Extract the [X, Y] coordinate from the center of the cell holding the provided text.  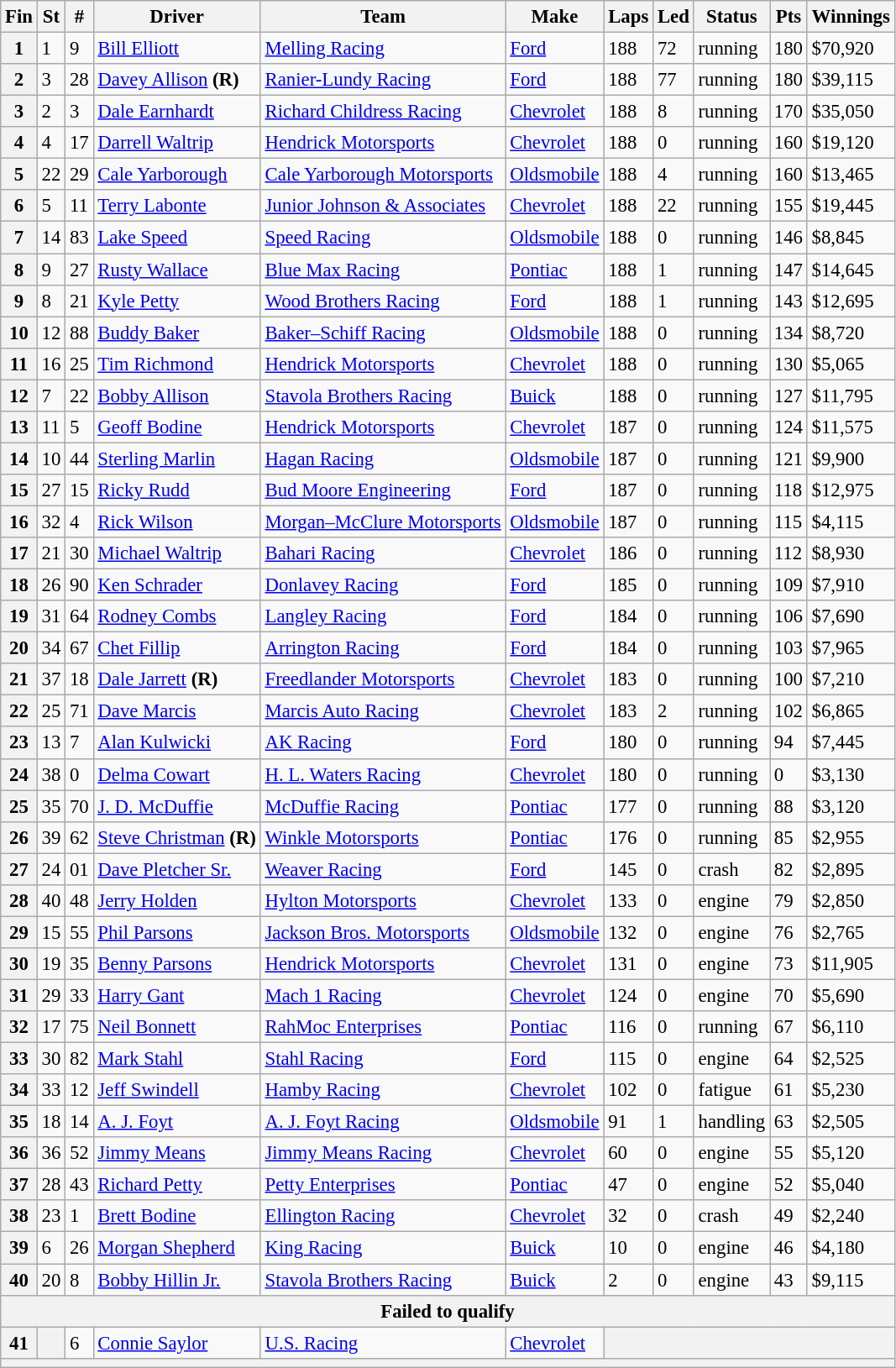
Steve Christman (R) [176, 837]
41 [19, 1343]
Morgan–McClure Motorsports [383, 522]
AK Racing [383, 743]
A. J. Foyt [176, 1122]
176 [628, 837]
$5,120 [851, 1153]
Bobby Hillin Jr. [176, 1280]
$6,865 [851, 711]
$5,690 [851, 995]
$3,120 [851, 806]
47 [628, 1185]
109 [789, 585]
Delma Cowart [176, 774]
Dale Earnhardt [176, 112]
106 [789, 616]
127 [789, 396]
Richard Petty [176, 1185]
Lake Speed [176, 238]
$19,445 [851, 206]
$5,065 [851, 364]
$2,895 [851, 869]
121 [789, 459]
$8,845 [851, 238]
155 [789, 206]
46 [789, 1248]
75 [79, 1027]
Weaver Racing [383, 869]
Cale Yarborough Motorsports [383, 175]
Cale Yarborough [176, 175]
$5,040 [851, 1185]
146 [789, 238]
Speed Racing [383, 238]
63 [789, 1122]
$11,795 [851, 396]
Blue Max Racing [383, 270]
112 [789, 553]
Benny Parsons [176, 964]
$4,115 [851, 522]
H. L. Waters Racing [383, 774]
Jeff Swindell [176, 1090]
Winnings [851, 17]
Mark Stahl [176, 1059]
44 [79, 459]
$2,240 [851, 1217]
Hylton Motorsports [383, 901]
Buddy Baker [176, 333]
132 [628, 932]
$9,115 [851, 1280]
$11,575 [851, 427]
Dave Marcis [176, 711]
$7,690 [851, 616]
St [50, 17]
186 [628, 553]
Jimmy Means Racing [383, 1153]
$14,645 [851, 270]
J. D. McDuffie [176, 806]
170 [789, 112]
185 [628, 585]
Tim Richmond [176, 364]
$7,910 [851, 585]
Phil Parsons [176, 932]
$12,695 [851, 301]
85 [789, 837]
01 [79, 869]
Dave Pletcher Sr. [176, 869]
Make [554, 17]
$19,120 [851, 143]
McDuffie Racing [383, 806]
Driver [176, 17]
Jackson Bros. Motorsports [383, 932]
Dale Jarrett (R) [176, 679]
$6,110 [851, 1027]
fatigue [731, 1090]
$9,900 [851, 459]
$7,965 [851, 648]
77 [673, 80]
131 [628, 964]
79 [789, 901]
Kyle Petty [176, 301]
Donlavey Racing [383, 585]
91 [628, 1122]
Ken Schrader [176, 585]
73 [789, 964]
Stahl Racing [383, 1059]
94 [789, 743]
177 [628, 806]
Hagan Racing [383, 459]
Marcis Auto Racing [383, 711]
Bill Elliott [176, 49]
Rick Wilson [176, 522]
Brett Bodine [176, 1217]
Junior Johnson & Associates [383, 206]
Bud Moore Engineering [383, 490]
Led [673, 17]
Alan Kulwicki [176, 743]
$3,130 [851, 774]
62 [79, 837]
116 [628, 1027]
Michael Waltrip [176, 553]
$11,905 [851, 964]
Davey Allison (R) [176, 80]
$5,230 [851, 1090]
RahMoc Enterprises [383, 1027]
Chet Fillip [176, 648]
Fin [19, 17]
$7,445 [851, 743]
handling [731, 1122]
$70,920 [851, 49]
118 [789, 490]
Freedlander Motorsports [383, 679]
Pts [789, 17]
$2,850 [851, 901]
Jimmy Means [176, 1153]
Ellington Racing [383, 1217]
Sterling Marlin [176, 459]
$7,210 [851, 679]
Geoff Bodine [176, 427]
145 [628, 869]
Connie Saylor [176, 1343]
Terry Labonte [176, 206]
Rodney Combs [176, 616]
133 [628, 901]
Failed to qualify [448, 1311]
$13,465 [851, 175]
147 [789, 270]
72 [673, 49]
$35,050 [851, 112]
60 [628, 1153]
103 [789, 648]
Harry Gant [176, 995]
$8,720 [851, 333]
$2,525 [851, 1059]
Darrell Waltrip [176, 143]
# [79, 17]
49 [789, 1217]
$4,180 [851, 1248]
100 [789, 679]
Bobby Allison [176, 396]
83 [79, 238]
A. J. Foyt Racing [383, 1122]
130 [789, 364]
76 [789, 932]
Rusty Wallace [176, 270]
$8,930 [851, 553]
$12,975 [851, 490]
Melling Racing [383, 49]
Winkle Motorsports [383, 837]
90 [79, 585]
Arrington Racing [383, 648]
Morgan Shepherd [176, 1248]
$2,505 [851, 1122]
$2,765 [851, 932]
Team [383, 17]
Status [731, 17]
King Racing [383, 1248]
134 [789, 333]
71 [79, 711]
Mach 1 Racing [383, 995]
$39,115 [851, 80]
Langley Racing [383, 616]
Ricky Rudd [176, 490]
Wood Brothers Racing [383, 301]
48 [79, 901]
143 [789, 301]
Baker–Schiff Racing [383, 333]
Petty Enterprises [383, 1185]
$2,955 [851, 837]
Ranier-Lundy Racing [383, 80]
Laps [628, 17]
Hamby Racing [383, 1090]
U.S. Racing [383, 1343]
Jerry Holden [176, 901]
Bahari Racing [383, 553]
Neil Bonnett [176, 1027]
Richard Childress Racing [383, 112]
61 [789, 1090]
